Output the [X, Y] coordinate of the center of the cell containing the given text.  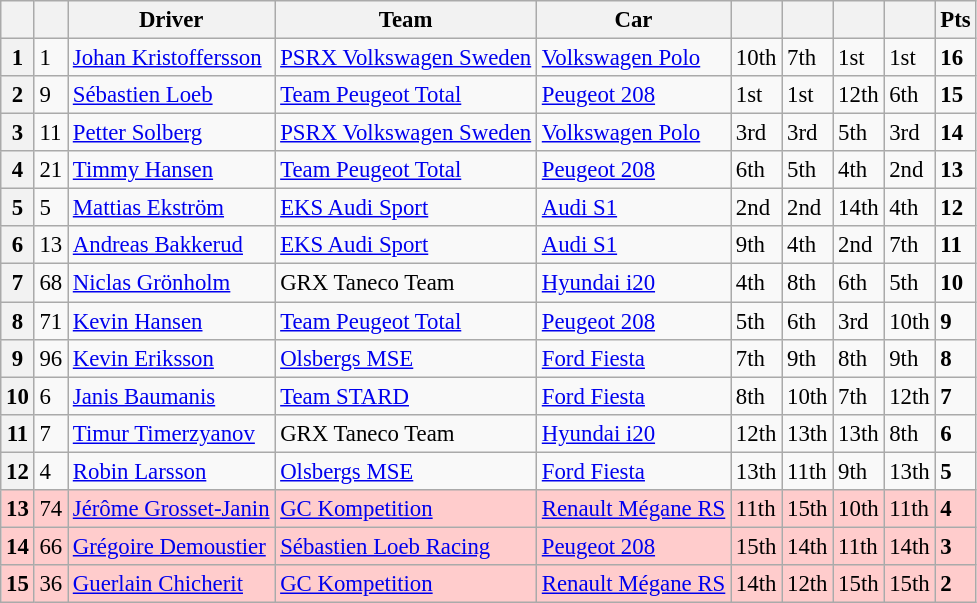
71 [50, 321]
Janis Baumanis [172, 396]
68 [50, 283]
Driver [172, 20]
16 [956, 58]
96 [50, 358]
Sébastien Loeb Racing [406, 546]
Guerlain Chicherit [172, 584]
Pts [956, 20]
21 [50, 170]
Petter Solberg [172, 133]
Team STARD [406, 396]
Jérôme Grosset-Janin [172, 509]
Grégoire Demoustier [172, 546]
Mattias Ekström [172, 208]
Johan Kristoffersson [172, 58]
66 [50, 546]
Robin Larsson [172, 471]
Andreas Bakkerud [172, 245]
Timur Timerzyanov [172, 433]
Timmy Hansen [172, 170]
Kevin Hansen [172, 321]
36 [50, 584]
Sébastien Loeb [172, 95]
Team [406, 20]
Niclas Grönholm [172, 283]
Car [633, 20]
74 [50, 509]
Kevin Eriksson [172, 358]
